From the cell containing the given text, extract its center point as [X, Y] coordinate. 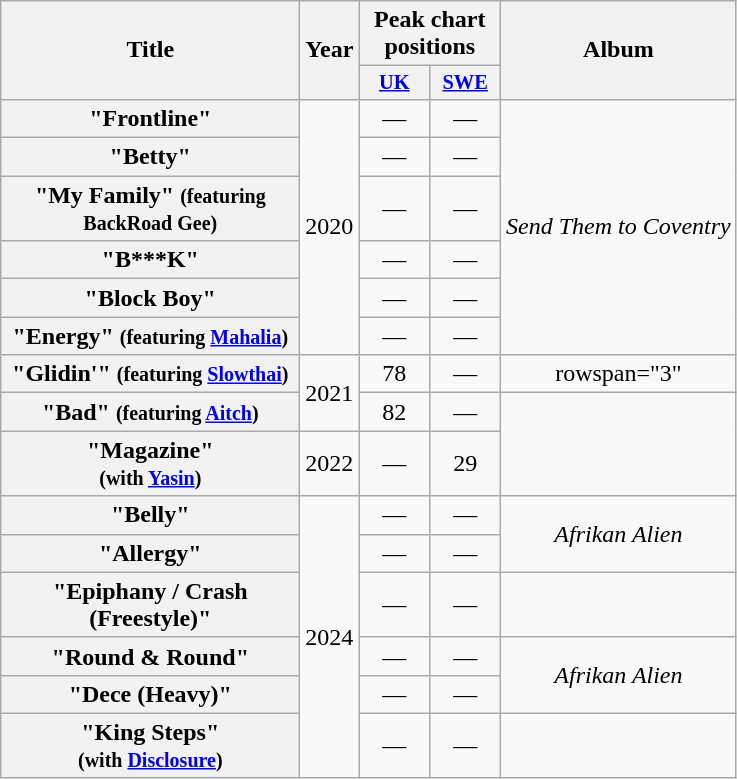
"Bad" (featuring Aitch) [150, 412]
2020 [330, 226]
"Magazine"(with Yasin) [150, 464]
"Belly" [150, 515]
29 [466, 464]
2024 [330, 637]
rowspan="3" [619, 374]
"Frontline" [150, 118]
"Allergy" [150, 553]
Title [150, 50]
UK [394, 83]
Peak chart positions [430, 34]
78 [394, 374]
"Dece (Heavy)" [150, 694]
82 [394, 412]
Year [330, 50]
"Block Boy" [150, 298]
Send Them to Coventry [619, 226]
"Round & Round" [150, 656]
"Glidin'" (featuring Slowthai) [150, 374]
Album [619, 50]
"B***K" [150, 260]
"Epiphany / Crash (Freestyle)" [150, 604]
"King Steps"(with Disclosure) [150, 746]
"Energy" (featuring Mahalia) [150, 336]
2021 [330, 393]
"My Family" (featuring BackRoad Gee) [150, 208]
"Betty" [150, 157]
2022 [330, 464]
SWE [466, 83]
